Scan for the cell matching the given text and deliver its [X, Y] coordinate at center. 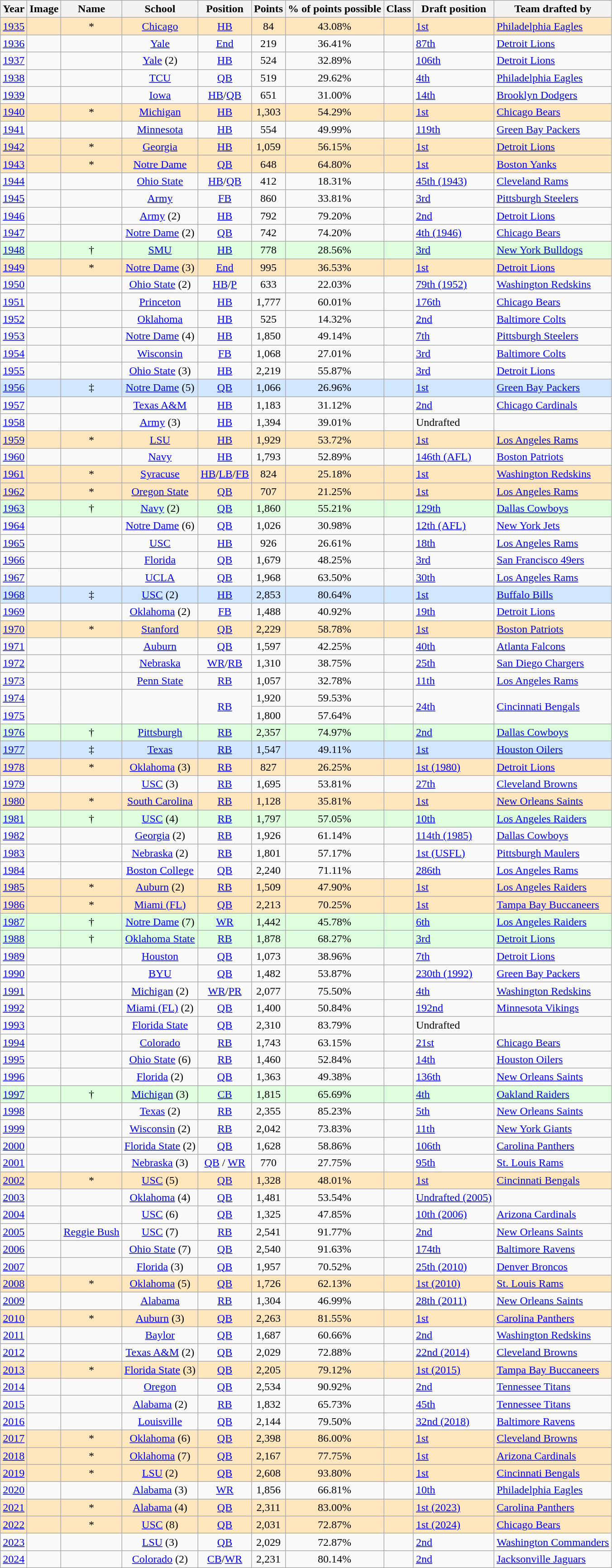
1948 [14, 250]
2003 [14, 1197]
57.05% [335, 819]
14.32% [335, 319]
26.61% [335, 543]
1980 [14, 801]
2011 [14, 1335]
91.77% [335, 1232]
Reggie Bush [91, 1232]
2,541 [268, 1232]
Alabama [160, 1301]
1973 [14, 681]
54.29% [335, 112]
1995 [14, 1060]
1936 [14, 43]
47.90% [335, 887]
1950 [14, 285]
Georgia [160, 147]
Florida State (2) [160, 1146]
1959 [14, 439]
Oklahoma (5) [160, 1283]
2007 [14, 1266]
Florida (2) [160, 1077]
Texas (2) [160, 1111]
80.64% [335, 595]
2,263 [268, 1318]
84 [268, 26]
Notre Dame [160, 164]
Brooklyn Dodgers [553, 95]
2022 [14, 1525]
742 [268, 233]
90.92% [335, 1387]
48.01% [335, 1180]
Auburn [160, 646]
WR/RB [225, 663]
Army (2) [160, 216]
Ohio State (6) [160, 1060]
60.66% [335, 1335]
57.17% [335, 853]
1997 [14, 1094]
36.53% [335, 267]
Alabama (2) [160, 1404]
1992 [14, 1008]
Colorado (2) [160, 1559]
1972 [14, 663]
1,856 [268, 1490]
Cleveland Rams [553, 181]
1st (2023) [454, 1507]
56.15% [335, 147]
2,167 [268, 1456]
HB/LB/FB [225, 474]
Oklahoma (7) [160, 1456]
Points [268, 9]
32nd (2018) [454, 1421]
68.27% [335, 939]
1974 [14, 698]
Stanford [160, 629]
1,777 [268, 302]
Chicago [160, 26]
Ohio State [160, 181]
1942 [14, 147]
Atlanta Falcons [553, 646]
Florida State [160, 1025]
554 [268, 129]
2,310 [268, 1025]
Navy [160, 457]
55.21% [335, 509]
1935 [14, 26]
30th [454, 577]
83.00% [335, 1507]
29.62% [335, 78]
New York Giants [553, 1129]
LSU (2) [160, 1473]
QB / WR [225, 1163]
65.69% [335, 1094]
Wisconsin (2) [160, 1129]
1949 [14, 267]
27.75% [335, 1163]
1,363 [268, 1077]
2014 [14, 1387]
UCLA [160, 577]
1,057 [268, 681]
59.53% [335, 698]
4th (1946) [454, 233]
192nd [454, 1008]
43.08% [335, 26]
52.84% [335, 1060]
2,608 [268, 1473]
1983 [14, 853]
412 [268, 181]
USC (6) [160, 1215]
Oklahoma (6) [160, 1439]
1,929 [268, 439]
2024 [14, 1559]
33.81% [335, 198]
42.25% [335, 646]
1,482 [268, 973]
SMU [160, 250]
926 [268, 543]
25.18% [335, 474]
2,357 [268, 732]
Army (3) [160, 422]
1963 [14, 509]
1,481 [268, 1197]
1968 [14, 595]
2005 [14, 1232]
Auburn (2) [160, 887]
79.12% [335, 1370]
65.73% [335, 1404]
San Francisco 49ers [553, 560]
Boston Yanks [553, 164]
Nebraska (2) [160, 853]
Ohio State (3) [160, 371]
18th [454, 543]
770 [268, 1163]
2001 [14, 1163]
55.87% [335, 371]
1,743 [268, 1042]
2018 [14, 1456]
2017 [14, 1439]
1939 [14, 95]
2010 [14, 1318]
1976 [14, 732]
Wisconsin [160, 353]
27th [454, 784]
Ohio State (2) [160, 285]
1955 [14, 371]
New York Bulldogs [553, 250]
1,687 [268, 1335]
995 [268, 267]
6th [454, 922]
1957 [14, 405]
Nebraska [160, 663]
63.50% [335, 577]
174th [454, 1249]
1984 [14, 870]
32.78% [335, 681]
27.01% [335, 353]
53.72% [335, 439]
45th (1943) [454, 181]
USC (7) [160, 1232]
53.87% [335, 973]
286th [454, 870]
Alabama (4) [160, 1507]
1967 [14, 577]
1,800 [268, 715]
Oregon State [160, 491]
2,031 [268, 1525]
778 [268, 250]
USC (5) [160, 1180]
53.54% [335, 1197]
Nebraska (3) [160, 1163]
Notre Dame (6) [160, 526]
Oklahoma (4) [160, 1197]
1999 [14, 1129]
Yale (2) [160, 61]
USC [160, 543]
21st [454, 1042]
1969 [14, 612]
1998 [14, 1111]
USC (2) [160, 595]
32.89% [335, 61]
2004 [14, 1215]
1962 [14, 491]
USC (4) [160, 819]
46.99% [335, 1301]
2016 [14, 1421]
651 [268, 95]
1,488 [268, 612]
1941 [14, 129]
60.01% [335, 302]
1,815 [268, 1094]
San Diego Chargers [553, 663]
19th [454, 612]
Louisville [160, 1421]
Georgia (2) [160, 836]
1944 [14, 181]
1,628 [268, 1146]
Position [225, 9]
2008 [14, 1283]
25th [454, 663]
40.92% [335, 612]
2013 [14, 1370]
Navy (2) [160, 509]
707 [268, 491]
1,926 [268, 836]
LSU (3) [160, 1542]
38.96% [335, 956]
64.80% [335, 164]
Pittsburgh [160, 732]
176th [454, 302]
1,183 [268, 405]
1st (2010) [454, 1283]
Oklahoma State [160, 939]
1940 [14, 112]
2,231 [268, 1559]
36.41% [335, 43]
58.86% [335, 1146]
1,026 [268, 526]
Notre Dame (2) [160, 233]
1,968 [268, 577]
2020 [14, 1490]
2,853 [268, 595]
66.81% [335, 1490]
49.38% [335, 1077]
2002 [14, 1180]
WR/PR [225, 991]
1986 [14, 905]
1,878 [268, 939]
Minnesota Vikings [553, 1008]
136th [454, 1077]
1st (2024) [454, 1525]
Florida (3) [160, 1266]
Image [44, 9]
2019 [14, 1473]
648 [268, 164]
2,144 [268, 1421]
Oklahoma (3) [160, 767]
53.81% [335, 784]
1964 [14, 526]
1989 [14, 956]
2006 [14, 1249]
Houston [160, 956]
146th (AFL) [454, 457]
1,128 [268, 801]
25th (2010) [454, 1266]
1,400 [268, 1008]
83.79% [335, 1025]
1,793 [268, 457]
Buffalo Bills [553, 595]
40th [454, 646]
1988 [14, 939]
12th (AFL) [454, 526]
70.25% [335, 905]
61.14% [335, 836]
81.55% [335, 1318]
2,077 [268, 991]
45.78% [335, 922]
1938 [14, 78]
26.96% [335, 388]
35.81% [335, 801]
Notre Dame (5) [160, 388]
1985 [14, 887]
2,213 [268, 905]
Notre Dame (3) [160, 267]
2000 [14, 1146]
1,073 [268, 956]
73.83% [335, 1129]
75.50% [335, 991]
Army [160, 198]
792 [268, 216]
Name [91, 9]
1956 [14, 388]
USC (8) [160, 1525]
57.64% [335, 715]
Notre Dame (4) [160, 336]
Alabama (3) [160, 1490]
87th [454, 43]
1,066 [268, 388]
22nd (2014) [454, 1353]
1,460 [268, 1060]
Oregon [160, 1387]
31.12% [335, 405]
Princeton [160, 302]
Chicago Cardinals [553, 405]
LSU [160, 439]
1937 [14, 61]
2,219 [268, 371]
Michigan (2) [160, 991]
22.03% [335, 285]
2012 [14, 1353]
Florida [160, 560]
2023 [14, 1542]
Minnesota [160, 129]
2,042 [268, 1129]
70.52% [335, 1266]
93.80% [335, 1473]
Boston College [160, 870]
79th (1952) [454, 285]
2,355 [268, 1111]
Team drafted by [553, 9]
1996 [14, 1077]
1951 [14, 302]
2,398 [268, 1439]
BYU [160, 973]
39.01% [335, 422]
2021 [14, 1507]
Jacksonville Jaguars [553, 1559]
1,726 [268, 1283]
Syracuse [160, 474]
% of points possible [335, 9]
129th [454, 509]
49.11% [335, 749]
2,229 [268, 629]
525 [268, 319]
1978 [14, 767]
5th [454, 1111]
2,534 [268, 1387]
1994 [14, 1042]
Undrafted (2005) [454, 1197]
28.56% [335, 250]
63.15% [335, 1042]
1953 [14, 336]
1958 [14, 422]
1943 [14, 164]
2009 [14, 1301]
Year [14, 9]
Iowa [160, 95]
1,303 [268, 112]
1975 [14, 715]
38.75% [335, 663]
Denver Broncos [553, 1266]
South Carolina [160, 801]
Baylor [160, 1335]
21.25% [335, 491]
633 [268, 285]
1,325 [268, 1215]
1,394 [268, 422]
824 [268, 474]
1,442 [268, 922]
1977 [14, 749]
47.85% [335, 1215]
48.25% [335, 560]
1,957 [268, 1266]
1945 [14, 198]
31.00% [335, 95]
1947 [14, 233]
2,205 [268, 1370]
49.14% [335, 336]
1st (USFL) [454, 853]
1981 [14, 819]
Miami (FL) (2) [160, 1008]
28th (2011) [454, 1301]
71.11% [335, 870]
2015 [14, 1404]
1,850 [268, 336]
1965 [14, 543]
80.14% [335, 1559]
1946 [14, 216]
860 [268, 198]
79.20% [335, 216]
827 [268, 767]
1993 [14, 1025]
1966 [14, 560]
2,540 [268, 1249]
45th [454, 1404]
1,695 [268, 784]
Florida State (3) [160, 1370]
USC (3) [160, 784]
1,509 [268, 887]
Auburn (3) [160, 1318]
230th (1992) [454, 973]
Class [399, 9]
1979 [14, 784]
1,832 [268, 1404]
79.50% [335, 1421]
1987 [14, 922]
91.63% [335, 1249]
Oakland Raiders [553, 1094]
Michigan (3) [160, 1094]
1,304 [268, 1301]
1,860 [268, 509]
CB/WR [225, 1559]
CB [225, 1094]
2,240 [268, 870]
1960 [14, 457]
1991 [14, 991]
Washington Commanders [553, 1542]
519 [268, 78]
1st (2015) [454, 1370]
Texas A&M (2) [160, 1353]
62.13% [335, 1283]
School [160, 9]
18.31% [335, 181]
Michigan [160, 112]
1,679 [268, 560]
1st (1980) [454, 767]
58.78% [335, 629]
50.84% [335, 1008]
1982 [14, 836]
72.88% [335, 1353]
Texas [160, 749]
24th [454, 706]
Notre Dame (7) [160, 922]
1,801 [268, 853]
86.00% [335, 1439]
Penn State [160, 681]
1990 [14, 973]
74.97% [335, 732]
30.98% [335, 526]
95th [454, 1163]
1,068 [268, 353]
1961 [14, 474]
Miami (FL) [160, 905]
Texas A&M [160, 405]
1952 [14, 319]
114th (1985) [454, 836]
Ohio State (7) [160, 1249]
1970 [14, 629]
1,797 [268, 819]
Pittsburgh Maulers [553, 853]
52.89% [335, 457]
85.23% [335, 1111]
74.20% [335, 233]
1,547 [268, 749]
HB/P [225, 285]
1,920 [268, 698]
2,311 [268, 1507]
119th [454, 129]
Draft position [454, 9]
524 [268, 61]
1,310 [268, 663]
1954 [14, 353]
Yale [160, 43]
TCU [160, 78]
1971 [14, 646]
49.99% [335, 129]
1,597 [268, 646]
26.25% [335, 767]
Oklahoma [160, 319]
10th (2006) [454, 1215]
Colorado [160, 1042]
New York Jets [553, 526]
219 [268, 43]
77.75% [335, 1456]
1,059 [268, 147]
1,328 [268, 1180]
Oklahoma (2) [160, 612]
